Detect which cell encompasses the target text, then output its [X, Y] center coordinate. 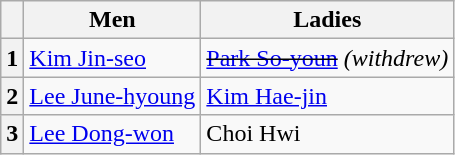
Lee Dong-won [112, 134]
Kim Hae-jin [328, 96]
Lee June-hyoung [112, 96]
Park So-youn (withdrew) [328, 58]
1 [12, 58]
Kim Jin-seo [112, 58]
3 [12, 134]
Ladies [328, 20]
Choi Hwi [328, 134]
2 [12, 96]
Men [112, 20]
